Search for the cell housing the specified text and yield its (x, y) center coordinate. 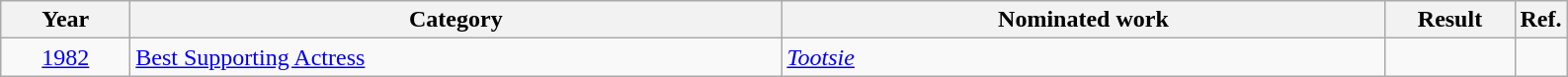
Ref. (1541, 20)
Best Supporting Actress (456, 57)
1982 (65, 57)
Nominated work (1083, 20)
Tootsie (1083, 57)
Year (65, 20)
Result (1450, 20)
Category (456, 20)
